Pinpoint the cell where the given text exists, returning its [x, y] midpoint coordinate. 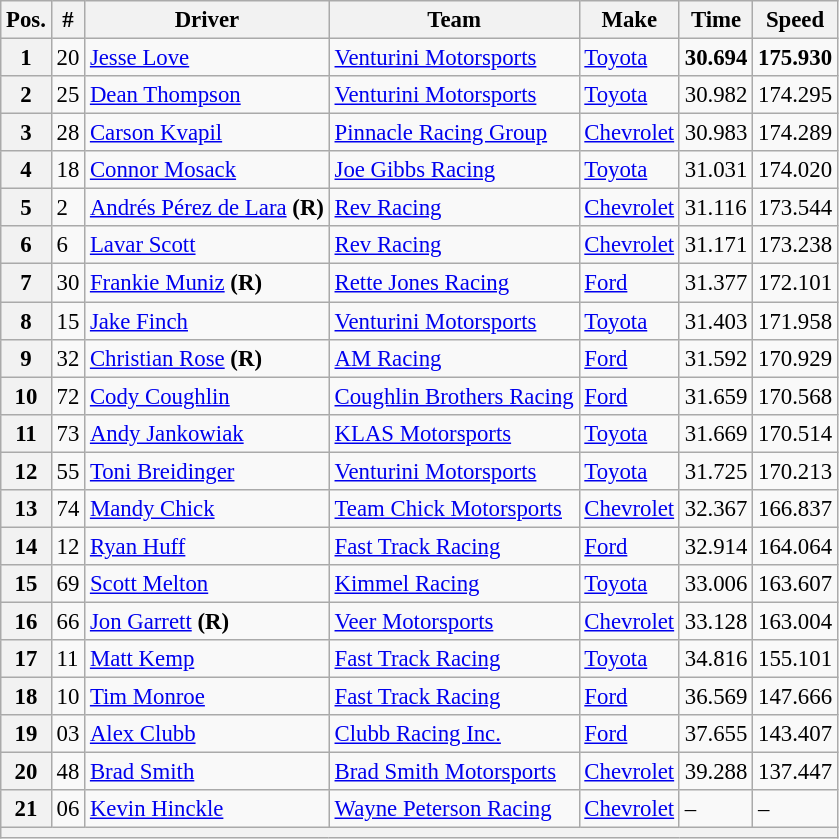
7 [26, 283]
39.288 [716, 772]
174.289 [796, 133]
31.171 [716, 245]
32.914 [716, 546]
174.020 [796, 170]
21 [26, 809]
170.213 [796, 471]
Brad Smith [208, 772]
55 [68, 471]
28 [68, 133]
Coughlin Brothers Racing [454, 396]
1 [26, 58]
03 [68, 734]
Joe Gibbs Racing [454, 170]
173.238 [796, 245]
31.377 [716, 283]
Connor Mosack [208, 170]
3 [26, 133]
32.367 [716, 509]
Wayne Peterson Racing [454, 809]
30 [68, 283]
Matt Kemp [208, 659]
Make [629, 20]
Kevin Hinckle [208, 809]
73 [68, 433]
171.958 [796, 321]
Kimmel Racing [454, 584]
KLAS Motorsports [454, 433]
170.514 [796, 433]
33.128 [716, 621]
31.403 [716, 321]
147.666 [796, 697]
34.816 [716, 659]
143.407 [796, 734]
31.031 [716, 170]
72 [68, 396]
Cody Coughlin [208, 396]
Time [716, 20]
Brad Smith Motorsports [454, 772]
Tim Monroe [208, 697]
155.101 [796, 659]
Ryan Huff [208, 546]
32 [68, 358]
66 [68, 621]
170.568 [796, 396]
9 [26, 358]
4 [26, 170]
Speed [796, 20]
69 [68, 584]
Pos. [26, 20]
Rette Jones Racing [454, 283]
164.064 [796, 546]
06 [68, 809]
Andy Jankowiak [208, 433]
30.983 [716, 133]
Team Chick Motorsports [454, 509]
Driver [208, 20]
33.006 [716, 584]
166.837 [796, 509]
17 [26, 659]
Team [454, 20]
Andrés Pérez de Lara (R) [208, 208]
Mandy Chick [208, 509]
Lavar Scott [208, 245]
31.592 [716, 358]
Scott Melton [208, 584]
36.569 [716, 697]
5 [26, 208]
170.929 [796, 358]
Carson Kvapil [208, 133]
30.694 [716, 58]
# [68, 20]
175.930 [796, 58]
Frankie Muniz (R) [208, 283]
Toni Breidinger [208, 471]
AM Racing [454, 358]
Veer Motorsports [454, 621]
74 [68, 509]
172.101 [796, 283]
31.669 [716, 433]
31.659 [716, 396]
31.116 [716, 208]
25 [68, 95]
163.004 [796, 621]
30.982 [716, 95]
174.295 [796, 95]
163.607 [796, 584]
16 [26, 621]
14 [26, 546]
13 [26, 509]
Jon Garrett (R) [208, 621]
Pinnacle Racing Group [454, 133]
31.725 [716, 471]
Jake Finch [208, 321]
Christian Rose (R) [208, 358]
8 [26, 321]
48 [68, 772]
Dean Thompson [208, 95]
Clubb Racing Inc. [454, 734]
173.544 [796, 208]
37.655 [716, 734]
Alex Clubb [208, 734]
137.447 [796, 772]
19 [26, 734]
Jesse Love [208, 58]
